Identify which cell holds the provided text, then report its [X, Y] central coordinate. 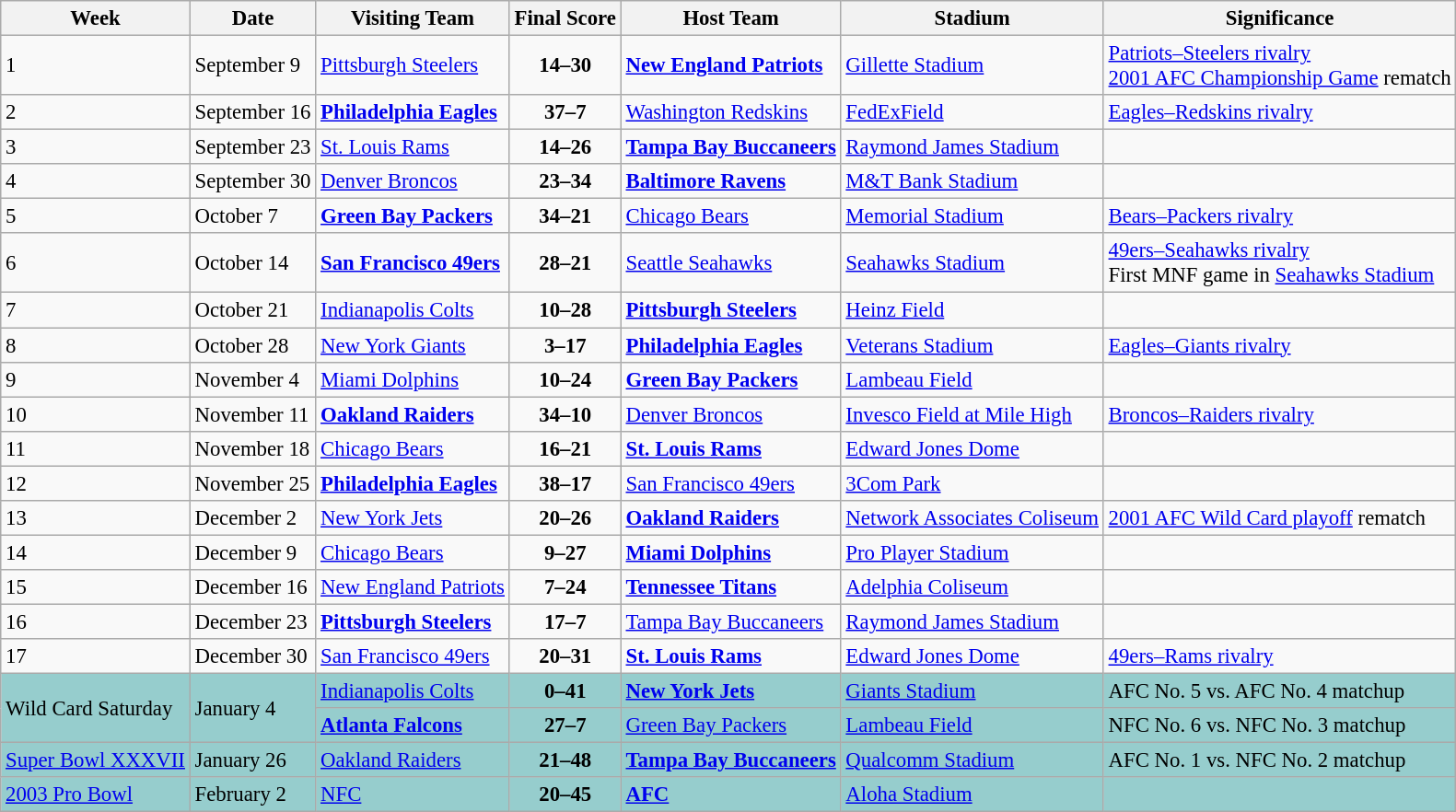
Tennessee Titans [731, 587]
15 [96, 587]
Eagles–Giants rivalry [1280, 345]
Final Score [565, 18]
September 23 [252, 147]
20–26 [565, 518]
10 [96, 414]
December 2 [252, 518]
27–7 [565, 725]
13 [96, 518]
16–21 [565, 448]
September 30 [252, 181]
AFC No. 1 vs. NFC No. 2 matchup [1280, 760]
New York Giants [413, 345]
November 11 [252, 414]
October 14 [252, 263]
Week [96, 18]
FedExField [973, 112]
NFC [413, 795]
NFC No. 6 vs. NFC No. 3 matchup [1280, 725]
September 16 [252, 112]
20–31 [565, 656]
28–21 [565, 263]
0–41 [565, 691]
9 [96, 379]
October 21 [252, 310]
Baltimore Ravens [731, 181]
November 18 [252, 448]
Pro Player Stadium [973, 552]
2003 Pro Bowl [96, 795]
49ers–Seahawks rivalryFirst MNF game in Seahawks Stadium [1280, 263]
10–28 [565, 310]
December 23 [252, 621]
Wild Card Saturday [96, 709]
14–30 [565, 66]
34–10 [565, 414]
14 [96, 552]
Stadium [973, 18]
3Com Park [973, 483]
December 16 [252, 587]
Visiting Team [413, 18]
5 [96, 216]
Patriots–Steelers rivalry2001 AFC Championship Game rematch [1280, 66]
34–21 [565, 216]
Bears–Packers rivalry [1280, 216]
38–17 [565, 483]
December 30 [252, 656]
October 7 [252, 216]
Qualcomm Stadium [973, 760]
Network Associates Coliseum [973, 518]
September 9 [252, 66]
Significance [1280, 18]
17 [96, 656]
January 4 [252, 709]
Washington Redskins [731, 112]
9–27 [565, 552]
Atlanta Falcons [413, 725]
Memorial Stadium [973, 216]
2 [96, 112]
Gillette Stadium [973, 66]
11 [96, 448]
10–24 [565, 379]
6 [96, 263]
Invesco Field at Mile High [973, 414]
4 [96, 181]
Heinz Field [973, 310]
20–45 [565, 795]
16 [96, 621]
7–24 [565, 587]
Giants Stadium [973, 691]
M&T Bank Stadium [973, 181]
Super Bowl XXXVII [96, 760]
23–34 [565, 181]
AFC No. 5 vs. AFC No. 4 matchup [1280, 691]
8 [96, 345]
December 9 [252, 552]
17–7 [565, 621]
Adelphia Coliseum [973, 587]
Veterans Stadium [973, 345]
3 [96, 147]
49ers–Rams rivalry [1280, 656]
October 28 [252, 345]
2001 AFC Wild Card playoff rematch [1280, 518]
37–7 [565, 112]
21–48 [565, 760]
AFC [731, 795]
1 [96, 66]
February 2 [252, 795]
January 26 [252, 760]
Seahawks Stadium [973, 263]
Date [252, 18]
November 4 [252, 379]
Seattle Seahawks [731, 263]
Host Team [731, 18]
14–26 [565, 147]
November 25 [252, 483]
3–17 [565, 345]
Aloha Stadium [973, 795]
12 [96, 483]
Broncos–Raiders rivalry [1280, 414]
7 [96, 310]
Eagles–Redskins rivalry [1280, 112]
